From the cell containing the given text, extract its center point as [x, y] coordinate. 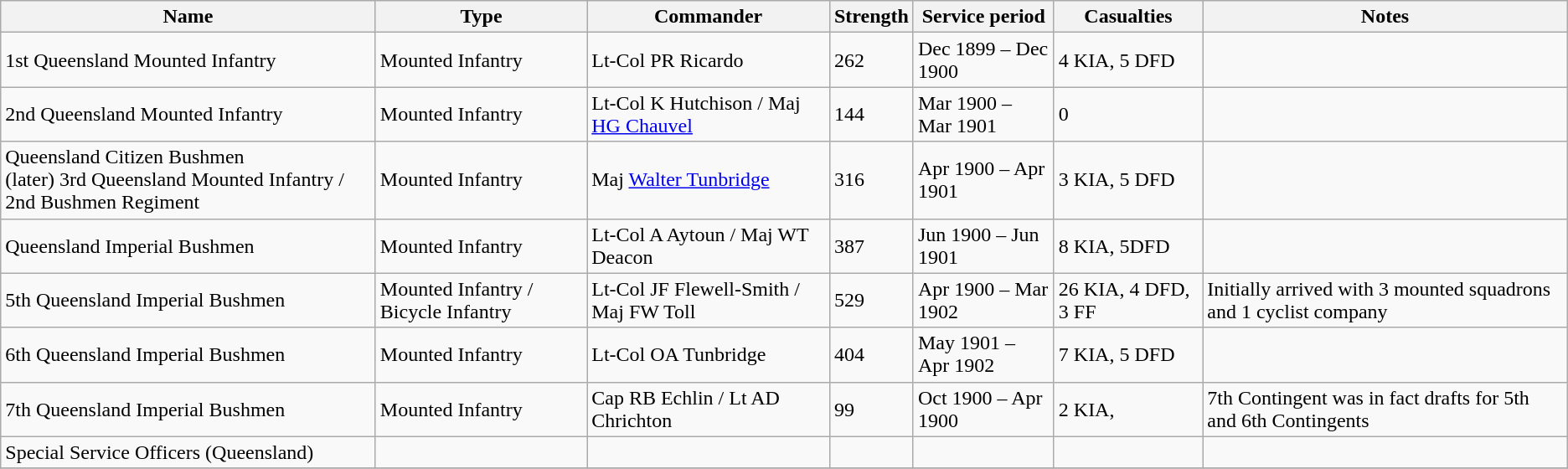
387 [871, 246]
Mounted Infantry / Bicycle Infantry [481, 300]
144 [871, 114]
Type [481, 17]
5th Queensland Imperial Bushmen [188, 300]
Lt-Col K Hutchison / Maj HG Chauvel [709, 114]
2nd Queensland Mounted Infantry [188, 114]
Initially arrived with 3 mounted squadrons and 1 cyclist company [1385, 300]
Cap RB Echlin / Lt AD Chrichton [709, 409]
Special Service Officers (Queensland) [188, 452]
Service period [983, 17]
7th Contingent was in fact drafts for 5th and 6th Contingents [1385, 409]
0 [1127, 114]
2 KIA, [1127, 409]
26 KIA, 4 DFD, 3 FF [1127, 300]
Lt-Col PR Ricardo [709, 60]
7 KIA, 5 DFD [1127, 355]
Queensland Imperial Bushmen [188, 246]
Jun 1900 – Jun 1901 [983, 246]
Lt-Col A Aytoun / Maj WT Deacon [709, 246]
3 KIA, 5 DFD [1127, 180]
6th Queensland Imperial Bushmen [188, 355]
Apr 1900 – Apr 1901 [983, 180]
404 [871, 355]
Commander [709, 17]
Queensland Citizen Bushmen (later) 3rd Queensland Mounted Infantry / 2nd Bushmen Regiment [188, 180]
Apr 1900 – Mar 1902 [983, 300]
99 [871, 409]
Name [188, 17]
Strength [871, 17]
4 KIA, 5 DFD [1127, 60]
Notes [1385, 17]
Mar 1900 – Mar 1901 [983, 114]
May 1901 – Apr 1902 [983, 355]
316 [871, 180]
7th Queensland Imperial Bushmen [188, 409]
Lt-Col OA Tunbridge [709, 355]
8 KIA, 5DFD [1127, 246]
1st Queensland Mounted Infantry [188, 60]
529 [871, 300]
Oct 1900 – Apr 1900 [983, 409]
Dec 1899 – Dec 1900 [983, 60]
Lt-Col JF Flewell-Smith / Maj FW Toll [709, 300]
Casualties [1127, 17]
Maj Walter Tunbridge [709, 180]
262 [871, 60]
